Determine the [x, y] coordinate at the center of the cell enclosing the given text.  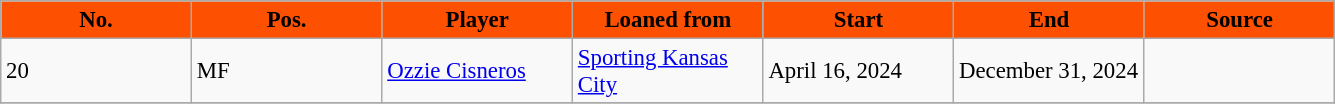
Sporting Kansas City [668, 72]
Start [858, 20]
Source [1240, 20]
Ozzie Cisneros [478, 72]
Player [478, 20]
End [1050, 20]
April 16, 2024 [858, 72]
December 31, 2024 [1050, 72]
Loaned from [668, 20]
20 [96, 72]
No. [96, 20]
MF [286, 72]
Pos. [286, 20]
